Extract the [X, Y] coordinate from the center of the cell holding the provided text.  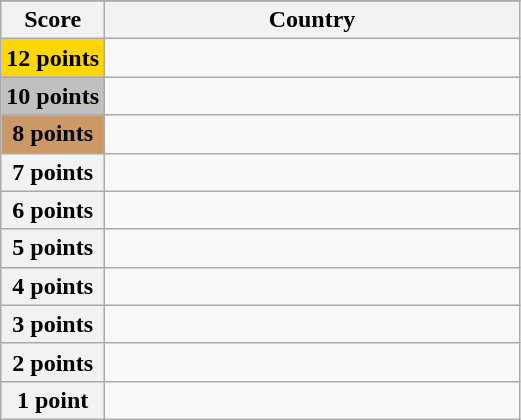
6 points [53, 210]
2 points [53, 362]
7 points [53, 172]
12 points [53, 58]
3 points [53, 324]
8 points [53, 134]
Score [53, 20]
5 points [53, 248]
4 points [53, 286]
1 point [53, 400]
10 points [53, 96]
Country [312, 20]
